Scan for the cell matching the given text and deliver its [X, Y] coordinate at center. 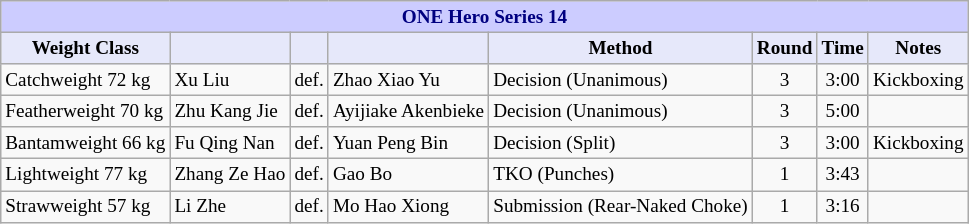
Notes [918, 48]
Strawweight 57 kg [86, 206]
Zhu Kang Jie [230, 111]
Gao Bo [408, 175]
Bantamweight 66 kg [86, 143]
Ayijiake Akenbieke [408, 111]
Xu Liu [230, 80]
TKO (Punches) [621, 175]
Mo Hao Xiong [408, 206]
Yuan Peng Bin [408, 143]
Time [842, 48]
Fu Qing Nan [230, 143]
Method [621, 48]
5:00 [842, 111]
Zhang Ze Hao [230, 175]
Submission (Rear-Naked Choke) [621, 206]
Weight Class [86, 48]
Decision (Split) [621, 143]
Lightweight 77 kg [86, 175]
Catchweight 72 kg [86, 80]
3:43 [842, 175]
Zhao Xiao Yu [408, 80]
Li Zhe [230, 206]
3:16 [842, 206]
Featherweight 70 kg [86, 111]
Round [784, 48]
ONE Hero Series 14 [484, 17]
